For the text-containing cell, return its midpoint in [x, y] coordinate format. 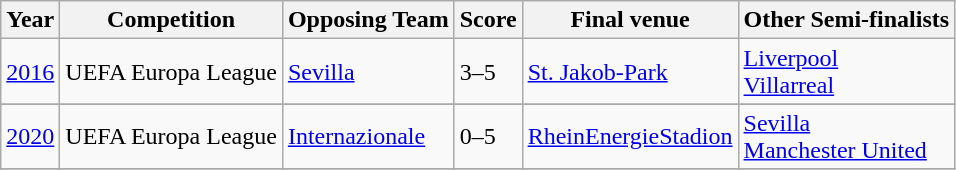
RheinEnergieStadion [630, 136]
Final venue [630, 20]
Opposing Team [368, 20]
Competition [172, 20]
2020 [30, 136]
Score [488, 20]
Sevilla [368, 72]
0–5 [488, 136]
St. Jakob-Park [630, 72]
Liverpool Villarreal [846, 72]
3–5 [488, 72]
Year [30, 20]
2016 [30, 72]
Internazionale [368, 136]
Sevilla Manchester United [846, 136]
Other Semi-finalists [846, 20]
